Output the [x, y] coordinate of the center of the cell containing the given text.  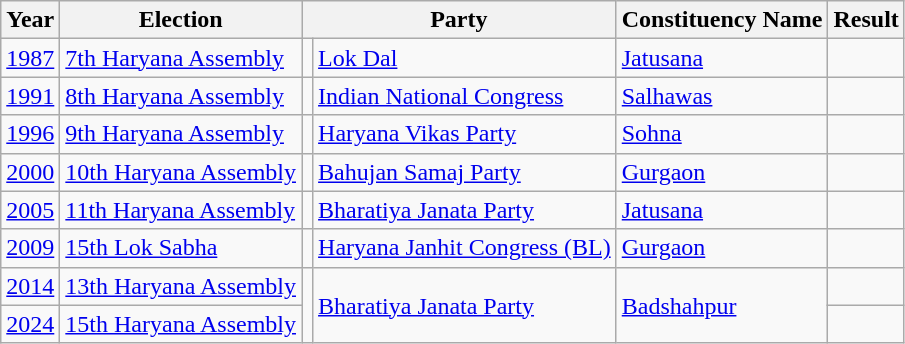
13th Haryana Assembly [181, 286]
Lok Dal [465, 58]
15th Haryana Assembly [181, 324]
Result [866, 20]
2014 [30, 286]
15th Lok Sabha [181, 248]
Haryana Vikas Party [465, 134]
1996 [30, 134]
Party [460, 20]
1991 [30, 96]
Constituency Name [722, 20]
Election [181, 20]
9th Haryana Assembly [181, 134]
8th Haryana Assembly [181, 96]
Sohna [722, 134]
7th Haryana Assembly [181, 58]
Haryana Janhit Congress (BL) [465, 248]
2024 [30, 324]
2005 [30, 210]
11th Haryana Assembly [181, 210]
Indian National Congress [465, 96]
Year [30, 20]
Bahujan Samaj Party [465, 172]
Salhawas [722, 96]
2000 [30, 172]
1987 [30, 58]
Badshahpur [722, 305]
2009 [30, 248]
10th Haryana Assembly [181, 172]
